Locate the cell with the specified text and output its [X, Y] center coordinate. 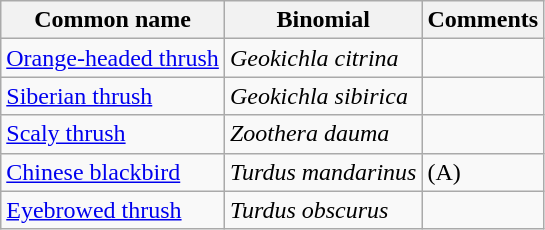
Orange-headed thrush [113, 58]
Comments [483, 20]
Siberian thrush [113, 96]
Common name [113, 20]
Binomial [323, 20]
Scaly thrush [113, 134]
Eyebrowed thrush [113, 210]
Geokichla sibirica [323, 96]
Chinese blackbird [113, 172]
Zoothera dauma [323, 134]
(A) [483, 172]
Turdus obscurus [323, 210]
Geokichla citrina [323, 58]
Turdus mandarinus [323, 172]
